For the text-containing cell, return its midpoint in [X, Y] coordinate format. 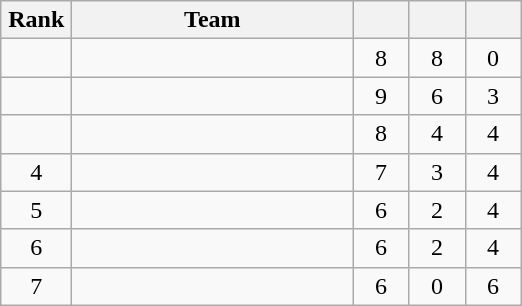
Team [212, 20]
5 [36, 210]
9 [381, 96]
Rank [36, 20]
